Search for the cell housing the specified text and yield its (X, Y) center coordinate. 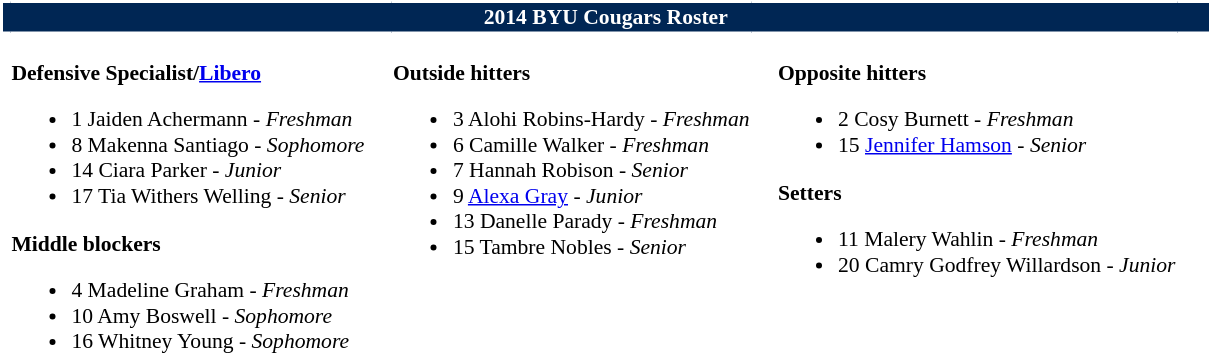
2014 BYU Cougars Roster (606, 18)
